For the text-containing cell, return its midpoint in [X, Y] coordinate format. 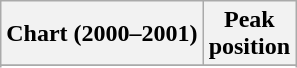
Peakposition [249, 34]
Chart (2000–2001) [102, 34]
